From the cell containing the given text, extract its center point as (x, y) coordinate. 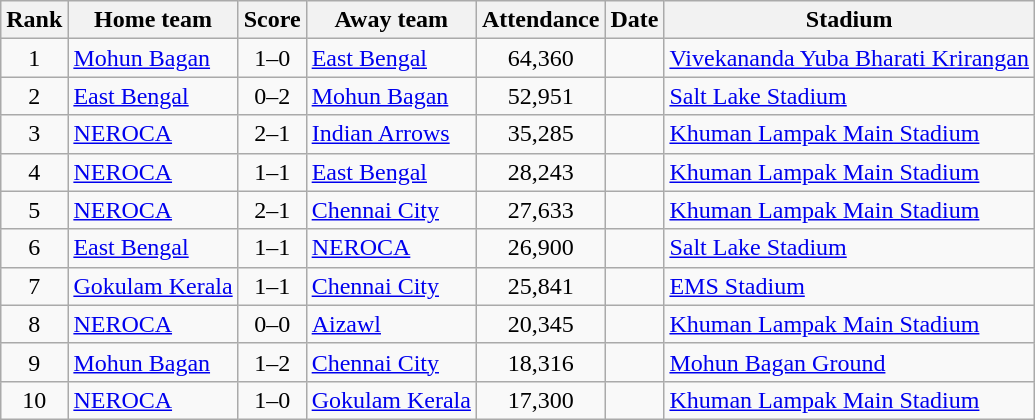
2 (34, 96)
9 (34, 362)
17,300 (540, 400)
EMS Stadium (850, 286)
1–2 (272, 362)
26,900 (540, 248)
6 (34, 248)
Rank (34, 20)
Aizawl (391, 324)
Date (634, 20)
64,360 (540, 58)
Attendance (540, 20)
Away team (391, 20)
0–2 (272, 96)
27,633 (540, 210)
5 (34, 210)
Vivekananda Yuba Bharati Krirangan (850, 58)
28,243 (540, 172)
7 (34, 286)
Home team (153, 20)
35,285 (540, 134)
Stadium (850, 20)
18,316 (540, 362)
1 (34, 58)
52,951 (540, 96)
8 (34, 324)
25,841 (540, 286)
0–0 (272, 324)
Indian Arrows (391, 134)
10 (34, 400)
4 (34, 172)
3 (34, 134)
Mohun Bagan Ground (850, 362)
Score (272, 20)
20,345 (540, 324)
